Identify which cell holds the provided text, then report its (X, Y) central coordinate. 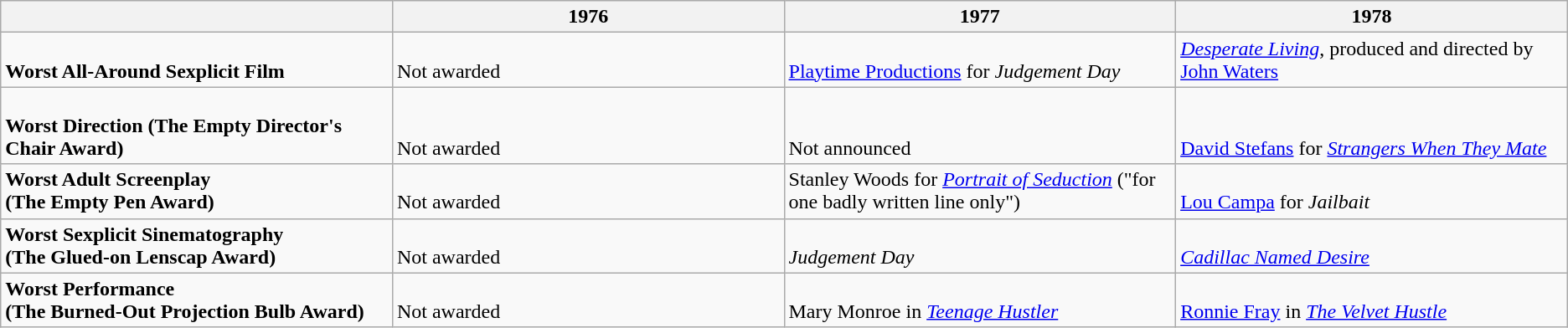
Worst Direction (The Empty Director's Chair Award) (197, 126)
Playtime Productions for Judgement Day (980, 60)
Mary Monroe in Teenage Hustler (980, 300)
Ronnie Fray in The Velvet Hustle (1372, 300)
Worst All-Around Sexplicit Film (197, 60)
Stanley Woods for Portrait of Seduction ("for one badly written line only") (980, 191)
David Stefans for Strangers When They Mate (1372, 126)
Worst Sexplicit Sinematography(The Glued-on Lenscap Award) (197, 246)
1978 (1372, 17)
Not announced (980, 126)
Worst Performance(The Burned-Out Projection Bulb Award) (197, 300)
Cadillac Named Desire (1372, 246)
Lou Campa for Jailbait (1372, 191)
1976 (588, 17)
Worst Adult Screenplay(The Empty Pen Award) (197, 191)
1977 (980, 17)
Judgement Day (980, 246)
Desperate Living, produced and directed by John Waters (1372, 60)
